Locate the cell with the specified text and output its (x, y) center coordinate. 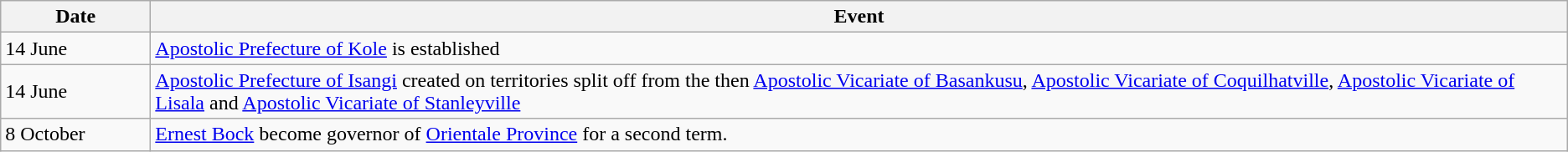
Apostolic Prefecture of Kole is established (859, 48)
Ernest Bock become governor of Orientale Province for a second term. (859, 134)
Event (859, 17)
Date (75, 17)
8 October (75, 134)
